Identify which cell holds the provided text, then report its [x, y] central coordinate. 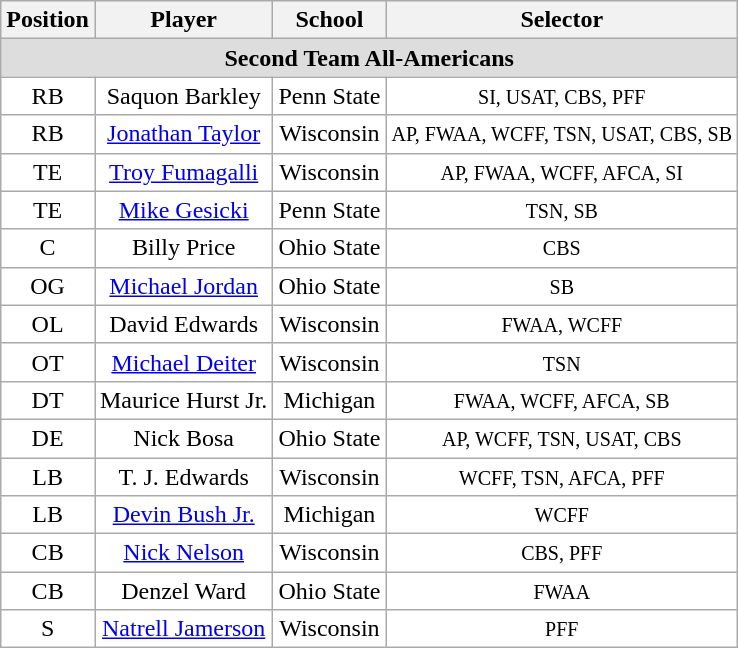
WCFF [562, 515]
OG [48, 286]
Natrell Jamerson [183, 629]
FWAA, WCFF [562, 324]
S [48, 629]
Devin Bush Jr. [183, 515]
Billy Price [183, 248]
Position [48, 20]
PFF [562, 629]
Player [183, 20]
Second Team All-Americans [370, 58]
OT [48, 362]
AP, FWAA, WCFF, AFCA, SI [562, 172]
Saquon Barkley [183, 96]
WCFF, TSN, AFCA, PFF [562, 477]
David Edwards [183, 324]
Nick Bosa [183, 438]
Jonathan Taylor [183, 134]
TSN [562, 362]
CBS [562, 248]
Michael Deiter [183, 362]
FWAA [562, 591]
Denzel Ward [183, 591]
Selector [562, 20]
School [330, 20]
AP, FWAA, WCFF, TSN, USAT, CBS, SB [562, 134]
OL [48, 324]
Nick Nelson [183, 553]
TSN, SB [562, 210]
Troy Fumagalli [183, 172]
SI, USAT, CBS, PFF [562, 96]
SB [562, 286]
DT [48, 400]
Mike Gesicki [183, 210]
C [48, 248]
FWAA, WCFF, AFCA, SB [562, 400]
AP, WCFF, TSN, USAT, CBS [562, 438]
Maurice Hurst Jr. [183, 400]
DE [48, 438]
CBS, PFF [562, 553]
T. J. Edwards [183, 477]
Michael Jordan [183, 286]
